Locate the cell with the specified text and output its (x, y) center coordinate. 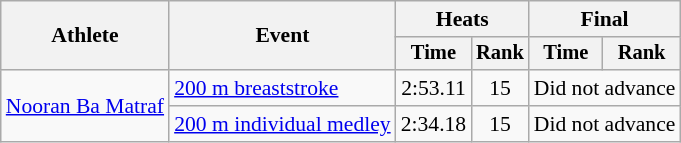
Athlete (85, 36)
200 m breaststroke (282, 88)
2:53.11 (434, 88)
Nooran Ba Matraf (85, 106)
Final (605, 19)
Heats (462, 19)
200 m individual medley (282, 124)
2:34.18 (434, 124)
Event (282, 36)
